Identify which cell holds the provided text, then report its (x, y) central coordinate. 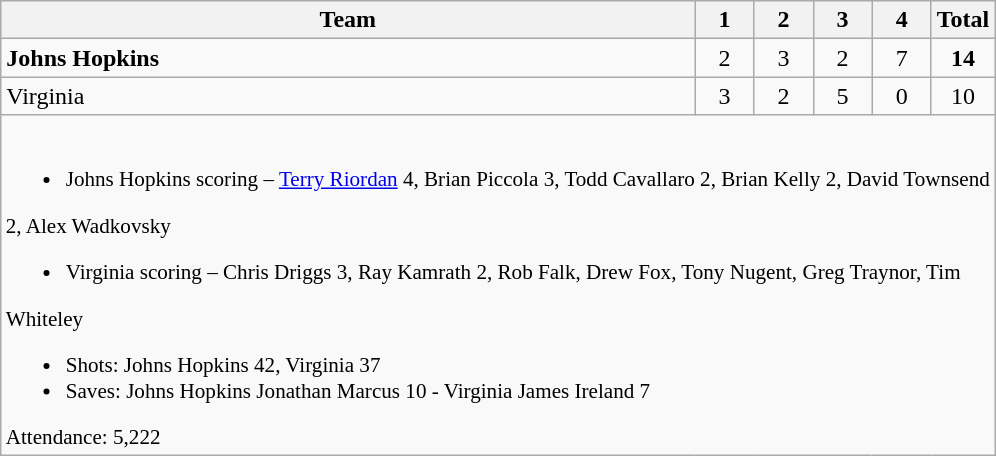
1 (724, 20)
10 (963, 96)
Total (963, 20)
4 (902, 20)
Johns Hopkins (348, 58)
7 (902, 58)
5 (842, 96)
Team (348, 20)
0 (902, 96)
Virginia (348, 96)
14 (963, 58)
